Find where the given text appears and provide that cell's center as (X, Y) coordinate. 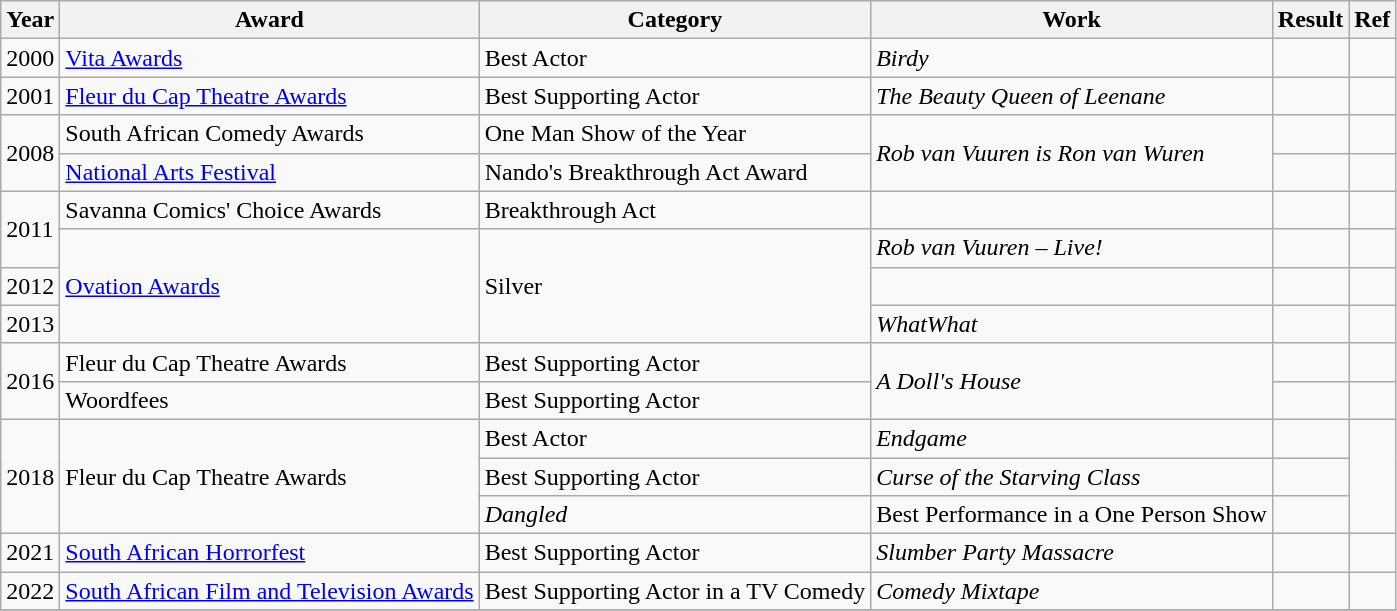
Silver (675, 286)
Best Supporting Actor in a TV Comedy (675, 591)
Curse of the Starving Class (1072, 477)
Ovation Awards (270, 286)
Birdy (1072, 58)
2012 (30, 286)
Result (1310, 20)
WhatWhat (1072, 324)
Rob van Vuuren is Ron van Wuren (1072, 153)
Ref (1372, 20)
Category (675, 20)
Rob van Vuuren – Live! (1072, 248)
2008 (30, 153)
Year (30, 20)
South African Film and Television Awards (270, 591)
2013 (30, 324)
South African Horrorfest (270, 553)
National Arts Festival (270, 172)
South African Comedy Awards (270, 134)
Endgame (1072, 438)
Work (1072, 20)
2021 (30, 553)
Nando's Breakthrough Act Award (675, 172)
Slumber Party Massacre (1072, 553)
2011 (30, 229)
Breakthrough Act (675, 210)
Vita Awards (270, 58)
Comedy Mixtape (1072, 591)
Woordfees (270, 400)
2018 (30, 476)
2001 (30, 96)
Award (270, 20)
Best Performance in a One Person Show (1072, 515)
One Man Show of the Year (675, 134)
The Beauty Queen of Leenane (1072, 96)
2016 (30, 381)
Dangled (675, 515)
A Doll's House (1072, 381)
Savanna Comics' Choice Awards (270, 210)
2000 (30, 58)
2022 (30, 591)
